Output the [x, y] coordinate of the center of the cell containing the given text.  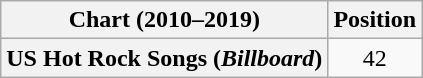
42 [375, 58]
Chart (2010–2019) [164, 20]
US Hot Rock Songs (Billboard) [164, 58]
Position [375, 20]
